From the cell containing the given text, extract its center point as (x, y) coordinate. 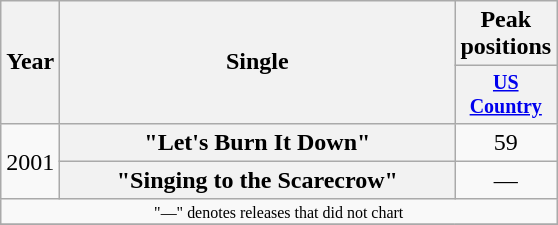
59 (506, 142)
2001 (30, 161)
"Let's Burn It Down" (258, 142)
Peak positions (506, 34)
US Country (506, 94)
"Singing to the Scarecrow" (258, 180)
Year (30, 62)
"—" denotes releases that did not chart (279, 211)
— (506, 180)
Single (258, 62)
